Determine the [X, Y] coordinate at the center of the cell enclosing the given text.  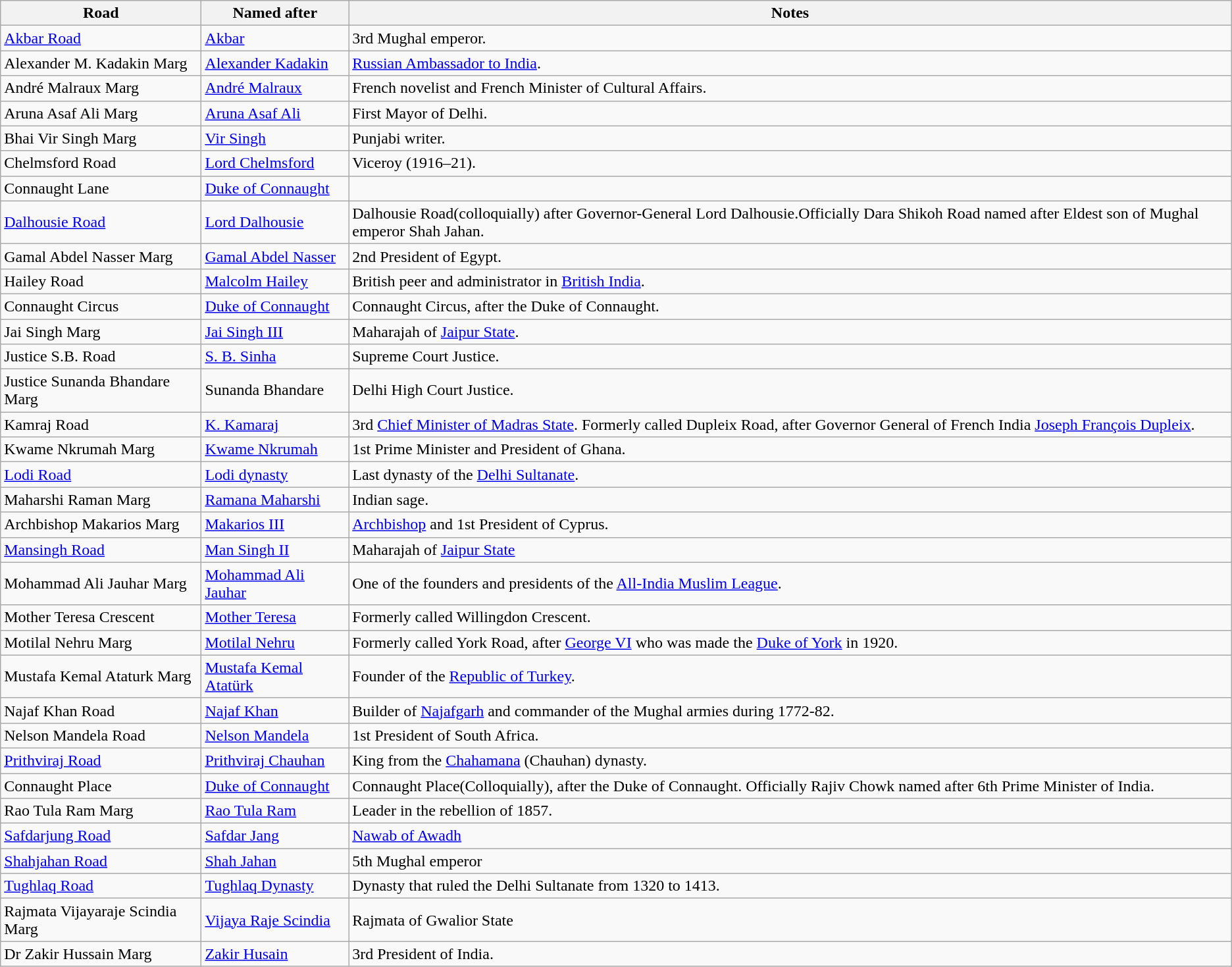
Najaf Khan [275, 710]
Sunanda Bhandare [275, 391]
Aruna Asaf Ali Marg [101, 113]
Aruna Asaf Ali [275, 113]
Viceroy (1916–21). [790, 163]
Alexander Kadakin [275, 63]
Makarios III [275, 525]
Justice Sunanda Bhandare Marg [101, 391]
Dalhousie Road(colloquially) after Governor-General Lord Dalhousie.Officially Dara Shikoh Road named after Eldest son of Mughal emperor Shah Jahan. [790, 222]
1st Prime Minister and President of Ghana. [790, 450]
Justice S.B. Road [101, 357]
Lodi Road [101, 475]
Safdar Jang [275, 836]
Ramana Maharshi [275, 500]
Mustafa Kemal Ataturk Marg [101, 677]
Motilal Nehru [275, 642]
S. B. Sinha [275, 357]
Vijaya Raje Scindia [275, 920]
Archbishop Makarios Marg [101, 525]
King from the Chahamana (Chauhan) dynasty. [790, 760]
Nelson Mandela [275, 735]
Shah Jahan [275, 861]
Mustafa Kemal Atatürk [275, 677]
Mohammad Ali Jauhar Marg [101, 583]
Rao Tula Ram [275, 811]
3rd Chief Minister of Madras State. Formerly called Dupleix Road, after Governor General of French India Joseph François Dupleix. [790, 425]
Maharajah of Jaipur State [790, 550]
Jai Singh Marg [101, 331]
Dynasty that ruled the Delhi Sultanate from 1320 to 1413. [790, 886]
Safdarjung Road [101, 836]
Lodi dynasty [275, 475]
Rajmata of Gwalior State [790, 920]
5th Mughal emperor [790, 861]
Connaught Lane [101, 188]
Road [101, 13]
Punjabi writer. [790, 138]
Man Singh II [275, 550]
Indian sage. [790, 500]
Nawab of Awadh [790, 836]
Connaught Place(Colloquially), after the Duke of Connaught. Officially Rajiv Chowk named after 6th Prime Minister of India. [790, 785]
Last dynasty of the Delhi Sultanate. [790, 475]
Connaught Place [101, 785]
Formerly called Willingdon Crescent. [790, 617]
Akbar [275, 38]
Tughlaq Road [101, 886]
Lord Chelmsford [275, 163]
Kamraj Road [101, 425]
Formerly called York Road, after George VI who was made the Duke of York in 1920. [790, 642]
Nelson Mandela Road [101, 735]
Bhai Vir Singh Marg [101, 138]
Hailey Road [101, 281]
Najaf Khan Road [101, 710]
Shahjahan Road [101, 861]
1st President of South Africa. [790, 735]
Mother Teresa [275, 617]
Jai Singh III [275, 331]
Connaught Circus, after the Duke of Connaught. [790, 306]
Motilal Nehru Marg [101, 642]
Alexander M. Kadakin Marg [101, 63]
Chelmsford Road [101, 163]
2nd President of Egypt. [790, 256]
Prithviraj Chauhan [275, 760]
Mother Teresa Crescent [101, 617]
French novelist and French Minister of Cultural Affairs. [790, 88]
Connaught Circus [101, 306]
Named after [275, 13]
Mohammad Ali Jauhar [275, 583]
Founder of the Republic of Turkey. [790, 677]
Maharshi Raman Marg [101, 500]
Russian Ambassador to India. [790, 63]
Dr Zakir Hussain Marg [101, 954]
Notes [790, 13]
Builder of Najafgarh and commander of the Mughal armies during 1772-82. [790, 710]
One of the founders and presidents of the All-India Muslim League. [790, 583]
Supreme Court Justice. [790, 357]
Kwame Nkrumah Marg [101, 450]
Prithviraj Road [101, 760]
Dalhousie Road [101, 222]
Tughlaq Dynasty [275, 886]
André Malraux Marg [101, 88]
Gamal Abdel Nasser [275, 256]
K. Kamaraj [275, 425]
Malcolm Hailey [275, 281]
Mansingh Road [101, 550]
Lord Dalhousie [275, 222]
3rd President of India. [790, 954]
Zakir Husain [275, 954]
Maharajah of Jaipur State. [790, 331]
3rd Mughal emperor. [790, 38]
Rao Tula Ram Marg [101, 811]
André Malraux [275, 88]
Vir Singh [275, 138]
Gamal Abdel Nasser Marg [101, 256]
Delhi High Court Justice. [790, 391]
First Mayor of Delhi. [790, 113]
Leader in the rebellion of 1857. [790, 811]
Archbishop and 1st President of Cyprus. [790, 525]
Akbar Road [101, 38]
Rajmata Vijayaraje Scindia Marg [101, 920]
British peer and administrator in British India. [790, 281]
Kwame Nkrumah [275, 450]
